Search for the cell housing the specified text and yield its [X, Y] center coordinate. 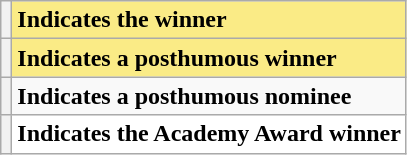
Indicates a posthumous nominee [210, 96]
Indicates the winner [210, 20]
Indicates the Academy Award winner [210, 134]
Indicates a posthumous winner [210, 58]
